Capture the cell that displays the provided text and extract its (X, Y) central coordinate. 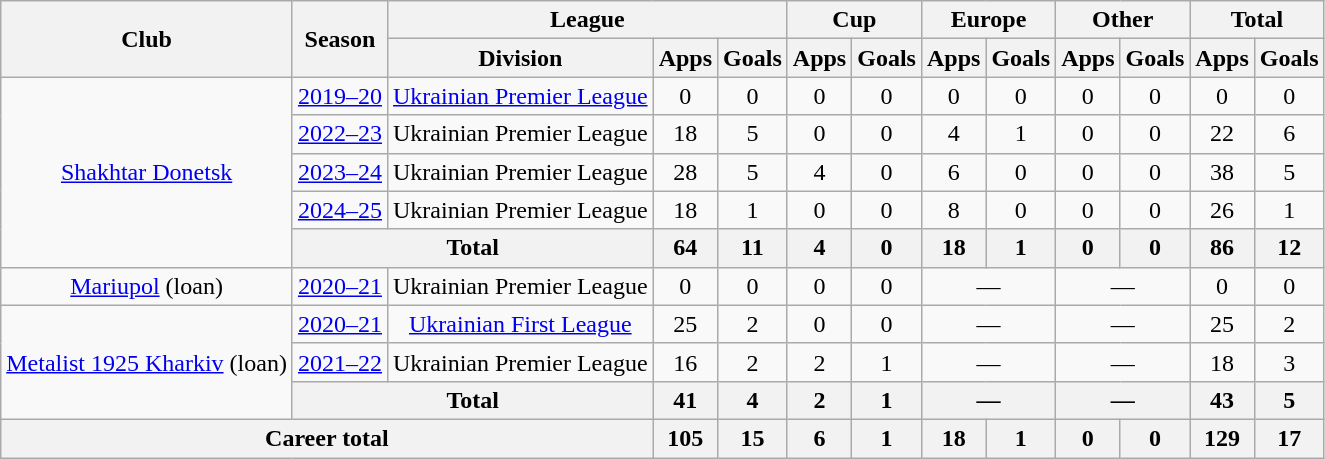
41 (685, 400)
2024–25 (340, 210)
Season (340, 39)
League (587, 20)
8 (953, 210)
28 (685, 172)
129 (1222, 438)
Club (147, 39)
2023–24 (340, 172)
Ukrainian First League (520, 324)
11 (753, 248)
2021–22 (340, 362)
2019–20 (340, 96)
Cup (854, 20)
Shakhtar Donetsk (147, 172)
3 (1289, 362)
Europe (988, 20)
105 (685, 438)
17 (1289, 438)
43 (1222, 400)
15 (753, 438)
Career total (327, 438)
Mariupol (loan) (147, 286)
Metalist 1925 Kharkiv (loan) (147, 362)
Other (1123, 20)
16 (685, 362)
86 (1222, 248)
Division (520, 58)
2022–23 (340, 134)
38 (1222, 172)
64 (685, 248)
26 (1222, 210)
22 (1222, 134)
12 (1289, 248)
